Scan for the cell matching the given text and deliver its (x, y) coordinate at center. 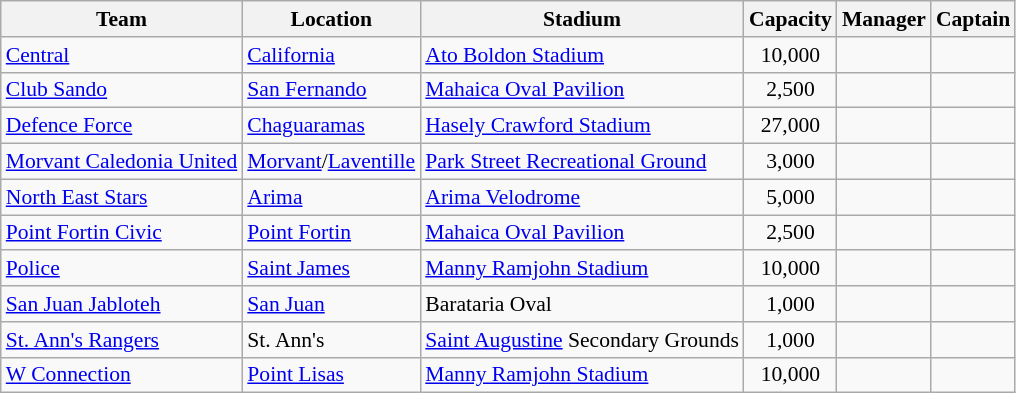
Arima (331, 197)
Morvant Caledonia United (122, 162)
W Connection (122, 375)
5,000 (790, 197)
Morvant/Laventille (331, 162)
Team (122, 19)
Ato Boldon Stadium (582, 55)
San Juan (331, 304)
Stadium (582, 19)
Barataria Oval (582, 304)
Location (331, 19)
Capacity (790, 19)
Park Street Recreational Ground (582, 162)
Club Sando (122, 90)
Point Fortin (331, 233)
Police (122, 269)
27,000 (790, 126)
St. Ann's (331, 340)
Arima Velodrome (582, 197)
Manager (884, 19)
Hasely Crawford Stadium (582, 126)
San Juan Jabloteh (122, 304)
Point Fortin Civic (122, 233)
Point Lisas (331, 375)
Chaguaramas (331, 126)
California (331, 55)
San Fernando (331, 90)
3,000 (790, 162)
Central (122, 55)
North East Stars (122, 197)
Defence Force (122, 126)
Saint Augustine Secondary Grounds (582, 340)
St. Ann's Rangers (122, 340)
Captain (974, 19)
Saint James (331, 269)
